Identify which cell holds the provided text, then report its (x, y) central coordinate. 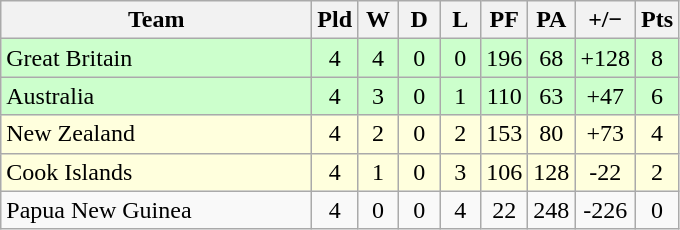
PF (504, 20)
80 (552, 134)
196 (504, 58)
8 (656, 58)
-22 (606, 172)
128 (552, 172)
153 (504, 134)
+73 (606, 134)
248 (552, 210)
Cook Islands (156, 172)
D (420, 20)
+128 (606, 58)
110 (504, 96)
63 (552, 96)
W (378, 20)
L (460, 20)
Pld (335, 20)
PA (552, 20)
+/− (606, 20)
Pts (656, 20)
22 (504, 210)
6 (656, 96)
+47 (606, 96)
106 (504, 172)
-226 (606, 210)
68 (552, 58)
Team (156, 20)
New Zealand (156, 134)
Great Britain (156, 58)
Australia (156, 96)
Papua New Guinea (156, 210)
